Determine the [X, Y] coordinate at the center of the cell enclosing the given text.  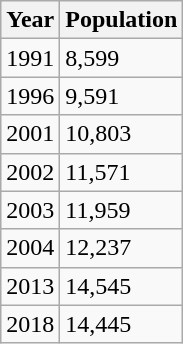
2018 [30, 324]
9,591 [122, 96]
1996 [30, 96]
2002 [30, 172]
2001 [30, 134]
Year [30, 20]
2013 [30, 286]
1991 [30, 58]
11,959 [122, 210]
11,571 [122, 172]
2003 [30, 210]
2004 [30, 248]
14,445 [122, 324]
Population [122, 20]
14,545 [122, 286]
12,237 [122, 248]
8,599 [122, 58]
10,803 [122, 134]
